Search for the cell housing the specified text and yield its [X, Y] center coordinate. 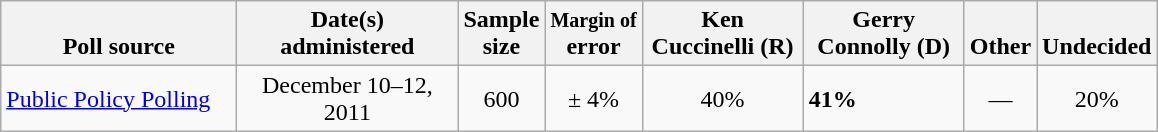
Other [1000, 34]
Poll source [119, 34]
GerryConnolly (D) [884, 34]
December 10–12, 2011 [348, 98]
41% [884, 98]
Margin oferror [594, 34]
Date(s)administered [348, 34]
Public Policy Polling [119, 98]
Samplesize [502, 34]
— [1000, 98]
40% [722, 98]
20% [1097, 98]
KenCuccinelli (R) [722, 34]
600 [502, 98]
Undecided [1097, 34]
± 4% [594, 98]
